Find where the given text appears and provide that cell's center as (x, y) coordinate. 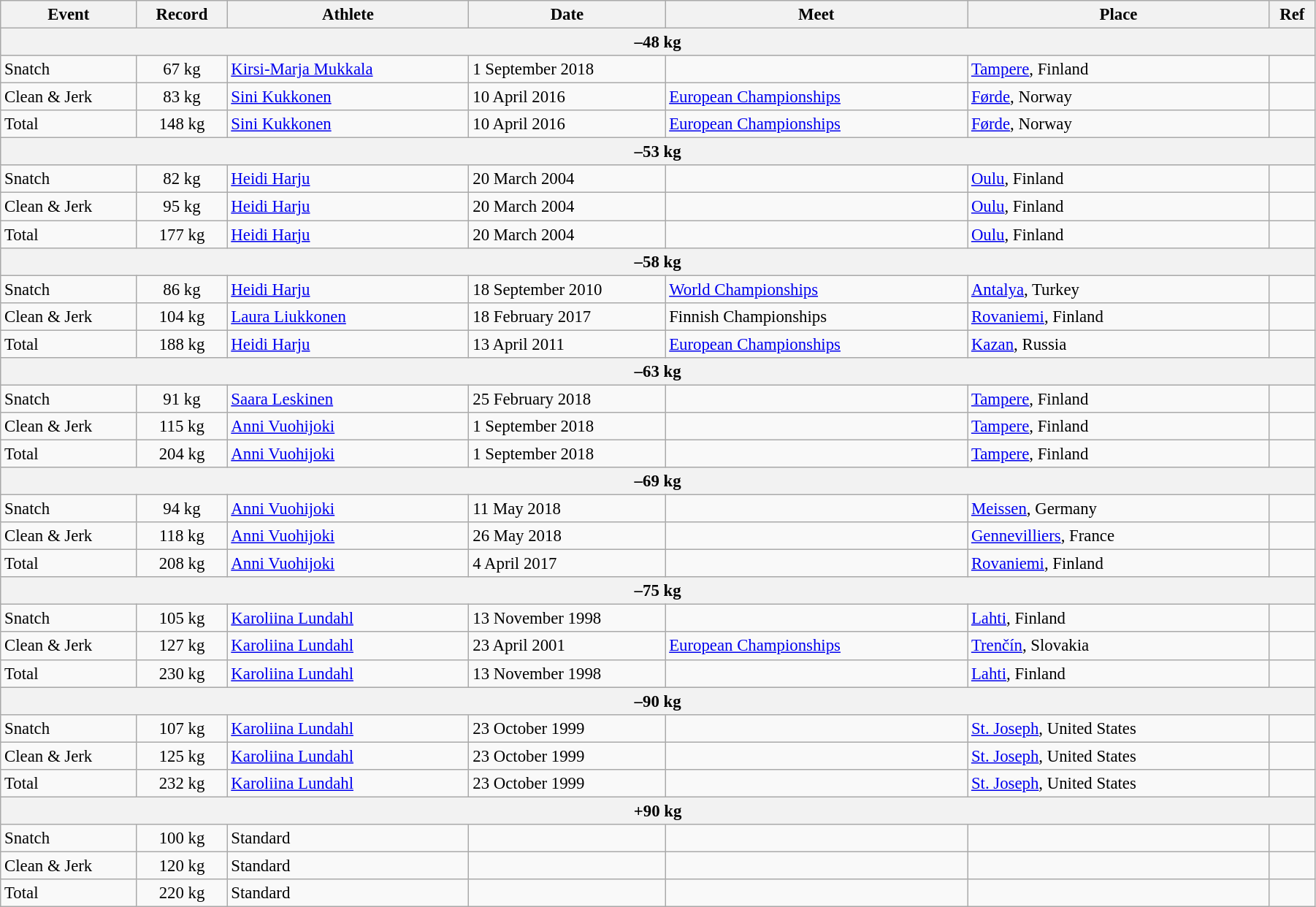
115 kg (182, 426)
Athlete (348, 15)
4 April 2017 (567, 564)
86 kg (182, 289)
104 kg (182, 316)
23 April 2001 (567, 646)
148 kg (182, 124)
Finnish Championships (816, 316)
11 May 2018 (567, 509)
Kirsi-Marja Mukkala (348, 69)
–53 kg (658, 152)
107 kg (182, 728)
Saara Leskinen (348, 399)
Event (69, 15)
World Championships (816, 289)
–63 kg (658, 372)
26 May 2018 (567, 536)
18 September 2010 (567, 289)
94 kg (182, 509)
95 kg (182, 207)
220 kg (182, 893)
Record (182, 15)
–48 kg (658, 42)
Meet (816, 15)
232 kg (182, 784)
82 kg (182, 179)
204 kg (182, 453)
208 kg (182, 564)
Date (567, 15)
83 kg (182, 97)
118 kg (182, 536)
+90 kg (658, 811)
25 February 2018 (567, 399)
Trenčín, Slovakia (1119, 646)
Kazan, Russia (1119, 344)
125 kg (182, 756)
Ref (1292, 15)
120 kg (182, 865)
Meissen, Germany (1119, 509)
177 kg (182, 234)
188 kg (182, 344)
–75 kg (658, 591)
Place (1119, 15)
67 kg (182, 69)
–69 kg (658, 481)
–90 kg (658, 701)
100 kg (182, 838)
–58 kg (658, 261)
91 kg (182, 399)
Gennevilliers, France (1119, 536)
105 kg (182, 619)
18 February 2017 (567, 316)
230 kg (182, 673)
13 April 2011 (567, 344)
127 kg (182, 646)
Antalya, Turkey (1119, 289)
Laura Liukkonen (348, 316)
